Locate the cell with the specified text and output its (x, y) center coordinate. 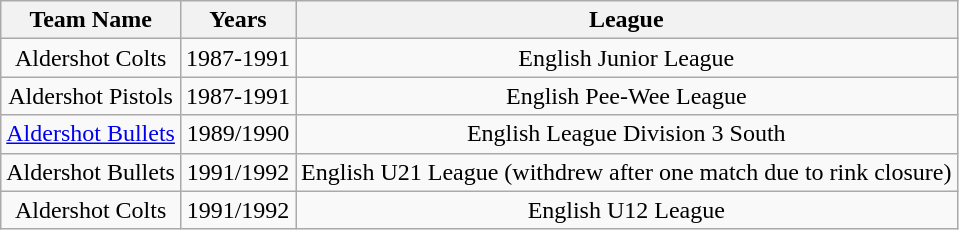
English U21 League (withdrew after one match due to rink closure) (627, 172)
League (627, 20)
English League Division 3 South (627, 134)
English U12 League (627, 210)
1989/1990 (238, 134)
English Pee-Wee League (627, 96)
English Junior League (627, 58)
Team Name (91, 20)
Years (238, 20)
Aldershot Pistols (91, 96)
